Return [X, Y] of the center of cell containing provided text 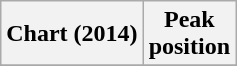
Chart (2014) [72, 34]
Peakposition [189, 34]
